Detect which cell encompasses the target text, then output its (x, y) center coordinate. 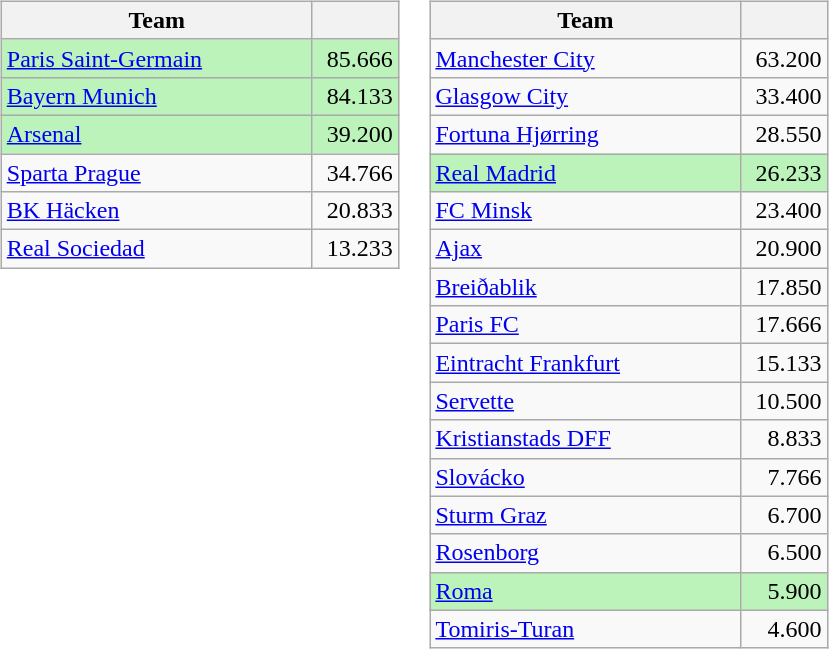
Eintracht Frankfurt (586, 363)
Sturm Graz (586, 515)
BK Häcken (156, 211)
Sparta Prague (156, 173)
Servette (586, 401)
23.400 (784, 211)
85.666 (355, 58)
6.700 (784, 515)
20.833 (355, 211)
63.200 (784, 58)
Paris Saint-Germain (156, 58)
Tomiris-Turan (586, 629)
13.233 (355, 249)
28.550 (784, 134)
84.133 (355, 96)
Real Sociedad (156, 249)
20.900 (784, 249)
Paris FC (586, 325)
17.666 (784, 325)
34.766 (355, 173)
Rosenborg (586, 553)
Ajax (586, 249)
6.500 (784, 553)
Breiðablik (586, 287)
8.833 (784, 439)
Manchester City (586, 58)
7.766 (784, 477)
17.850 (784, 287)
FC Minsk (586, 211)
Roma (586, 591)
Kristianstads DFF (586, 439)
Arsenal (156, 134)
Real Madrid (586, 173)
Glasgow City (586, 96)
33.400 (784, 96)
Bayern Munich (156, 96)
4.600 (784, 629)
15.133 (784, 363)
5.900 (784, 591)
10.500 (784, 401)
39.200 (355, 134)
Slovácko (586, 477)
Fortuna Hjørring (586, 134)
26.233 (784, 173)
